Find where the given text appears and provide that cell's center as [x, y] coordinate. 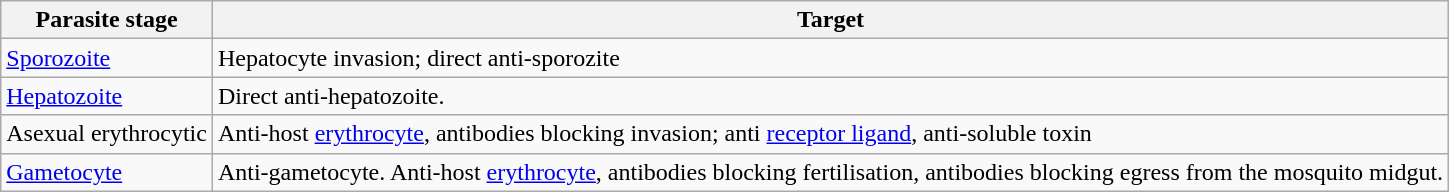
Hepatocyte invasion; direct anti-sporozite [830, 58]
Direct anti-hepatozoite. [830, 96]
Gametocyte [107, 172]
Anti-host erythrocyte, antibodies blocking invasion; anti receptor ligand, anti-soluble toxin [830, 134]
Sporozoite [107, 58]
Anti-gametocyte. Anti-host erythrocyte, antibodies blocking fertilisation, antibodies blocking egress from the mosquito midgut. [830, 172]
Hepatozoite [107, 96]
Asexual erythrocytic [107, 134]
Parasite stage [107, 20]
Target [830, 20]
